For the text-containing cell, return its midpoint in [x, y] coordinate format. 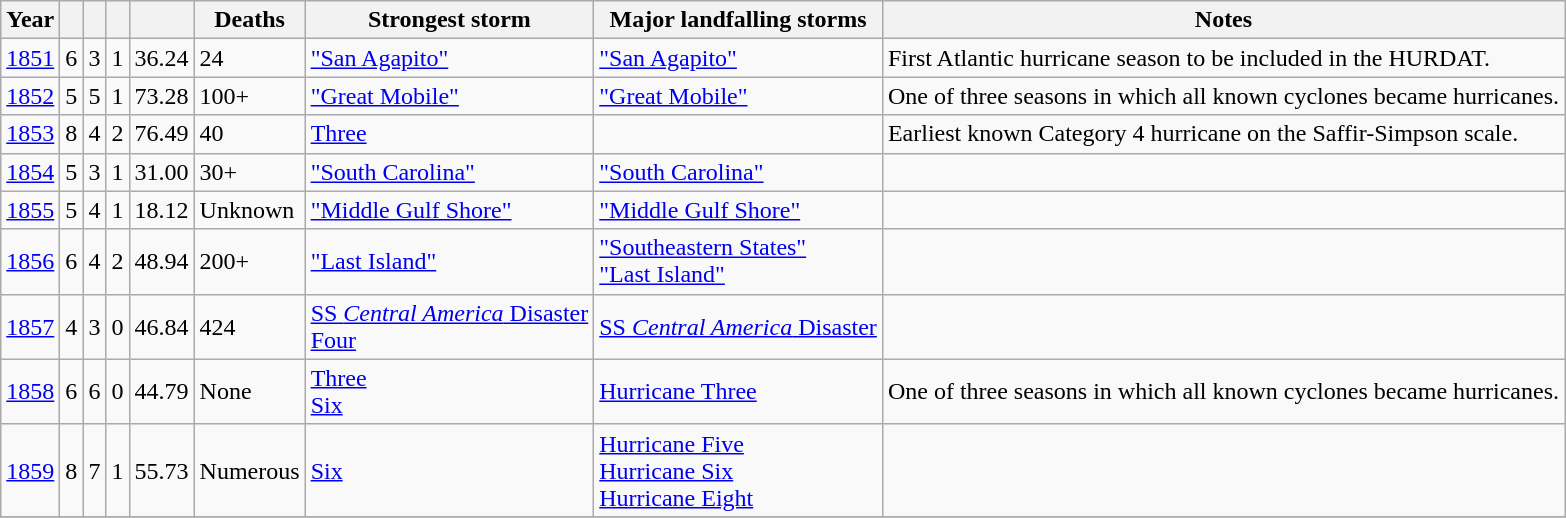
48.94 [162, 262]
100+ [250, 96]
Deaths [250, 20]
"Last Island" [450, 262]
Numerous [250, 470]
First Atlantic hurricane season to be included in the HURDAT. [1223, 58]
Hurricane Three [738, 392]
Six [450, 470]
SS Central America Disaster Four [450, 326]
36.24 [162, 58]
1851 [30, 58]
1854 [30, 172]
31.00 [162, 172]
73.28 [162, 96]
1853 [30, 134]
18.12 [162, 210]
Notes [1223, 20]
Year [30, 20]
Three Six [450, 392]
46.84 [162, 326]
30+ [250, 172]
1859 [30, 470]
55.73 [162, 470]
44.79 [162, 392]
1857 [30, 326]
Strongest storm [450, 20]
424 [250, 326]
Major landfalling storms [738, 20]
200+ [250, 262]
1855 [30, 210]
24 [250, 58]
1856 [30, 262]
SS Central America Disaster [738, 326]
Hurricane Five Hurricane Six Hurricane Eight [738, 470]
1858 [30, 392]
"Southeastern States" "Last Island" [738, 262]
Earliest known Category 4 hurricane on the Saffir-Simpson scale. [1223, 134]
40 [250, 134]
7 [94, 470]
1852 [30, 96]
Unknown [250, 210]
Three [450, 134]
None [250, 392]
76.49 [162, 134]
